Return the [x, y] coordinate for the center point of the cell that contains the specified text.  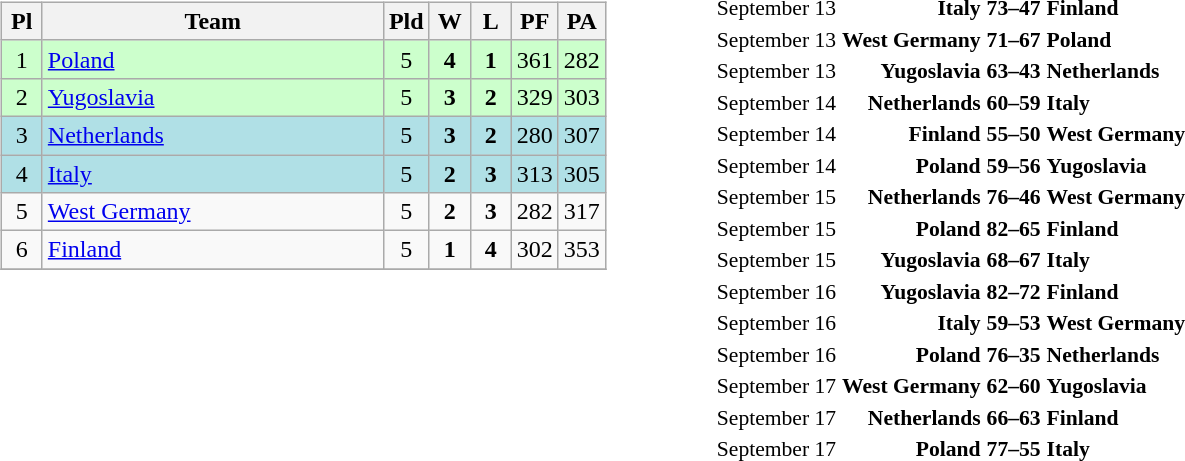
71–67 [1014, 39]
63–43 [1014, 71]
Pld [406, 21]
59–56 [1014, 165]
W [450, 21]
317 [582, 212]
PF [534, 21]
L [490, 21]
82–72 [1014, 291]
62–60 [1014, 386]
361 [534, 59]
303 [582, 97]
59–53 [1014, 323]
307 [582, 135]
82–65 [1014, 228]
68–67 [1014, 260]
76–35 [1014, 354]
302 [534, 250]
353 [582, 250]
305 [582, 173]
280 [534, 135]
PA [582, 21]
6 [22, 250]
66–63 [1014, 417]
55–50 [1014, 134]
Team [212, 21]
Pl [22, 21]
329 [534, 97]
76–46 [1014, 197]
60–59 [1014, 102]
313 [534, 173]
